Return [x, y] of the center of cell containing provided text 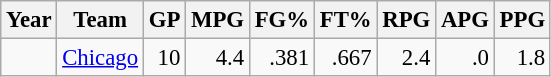
10 [164, 58]
MPG [218, 20]
.667 [346, 58]
FG% [282, 20]
1.8 [522, 58]
.0 [466, 58]
PPG [522, 20]
Chicago [100, 58]
.381 [282, 58]
Team [100, 20]
FT% [346, 20]
APG [466, 20]
GP [164, 20]
4.4 [218, 58]
Year [29, 20]
2.4 [406, 58]
RPG [406, 20]
